Identify which cell holds the provided text, then report its (x, y) central coordinate. 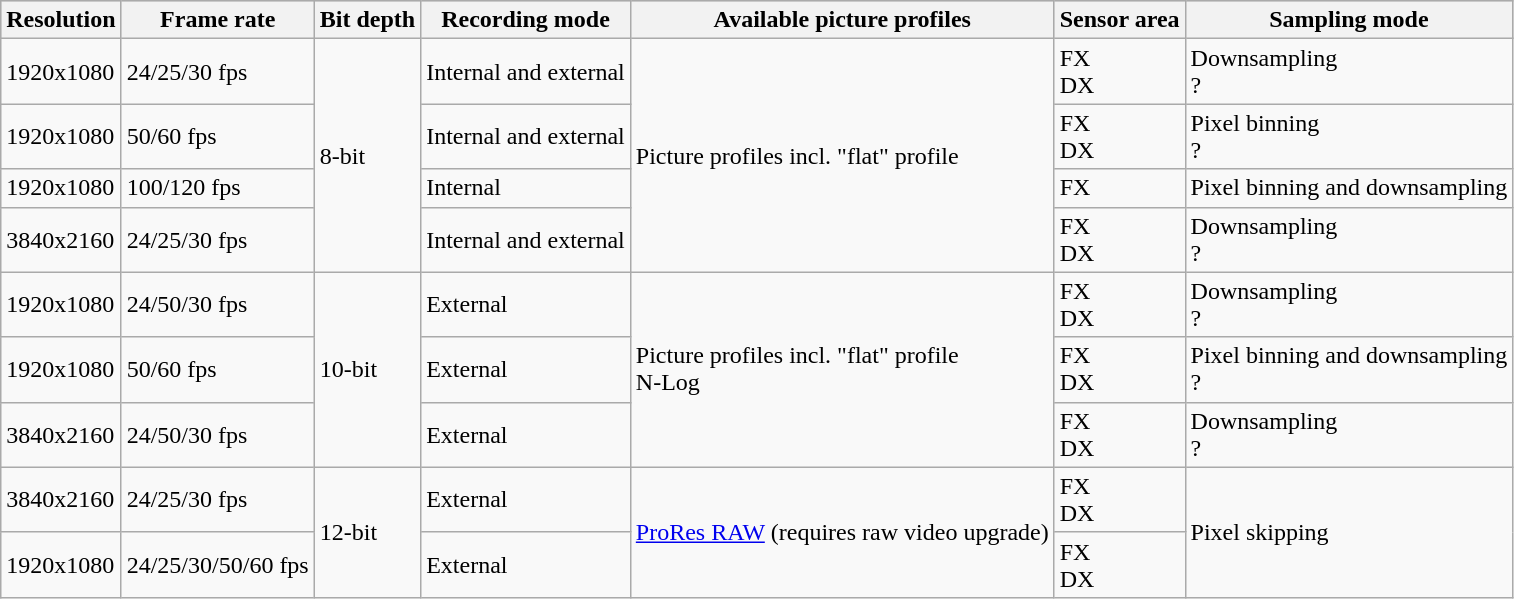
Bit depth (367, 20)
Internal (526, 188)
24/25/30/50/60 fps (218, 564)
Picture profiles incl. "flat" profile (842, 156)
Resolution (61, 20)
10-bit (367, 370)
Frame rate (218, 20)
100/120 fps (218, 188)
8-bit (367, 156)
ProRes RAW (requires raw video upgrade) (842, 532)
12-bit (367, 532)
Pixel binning and downsampling (1349, 188)
FX (1120, 188)
Pixel binning and downsampling? (1349, 370)
Sampling mode (1349, 20)
Available picture profiles (842, 20)
Recording mode (526, 20)
Picture profiles incl. "flat" profileN-Log (842, 370)
Pixel binning? (1349, 136)
Pixel skipping (1349, 532)
Sensor area (1120, 20)
